For the text-containing cell, return its midpoint in (x, y) coordinate format. 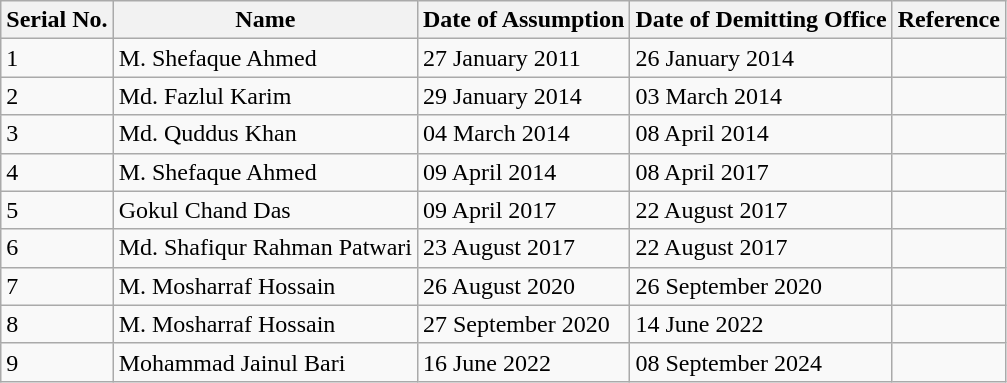
1 (57, 58)
6 (57, 248)
Gokul Chand Das (265, 210)
5 (57, 210)
27 September 2020 (523, 324)
23 August 2017 (523, 248)
26 September 2020 (761, 286)
Serial No. (57, 20)
Name (265, 20)
8 (57, 324)
08 September 2024 (761, 362)
Mohammad Jainul Bari (265, 362)
04 March 2014 (523, 134)
2 (57, 96)
08 April 2014 (761, 134)
16 June 2022 (523, 362)
9 (57, 362)
27 January 2011 (523, 58)
4 (57, 172)
26 January 2014 (761, 58)
08 April 2017 (761, 172)
03 March 2014 (761, 96)
09 April 2017 (523, 210)
09 April 2014 (523, 172)
Reference (948, 20)
29 January 2014 (523, 96)
Md. Fazlul Karim (265, 96)
14 June 2022 (761, 324)
7 (57, 286)
Md. Quddus Khan (265, 134)
Md. Shafiqur Rahman Patwari (265, 248)
26 August 2020 (523, 286)
Date of Demitting Office (761, 20)
Date of Assumption (523, 20)
3 (57, 134)
